Output the [X, Y] coordinate of the center of the cell containing the given text.  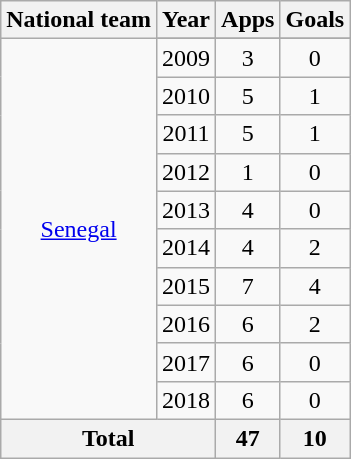
Goals [315, 20]
3 [248, 58]
2013 [186, 210]
Total [108, 438]
2016 [186, 324]
2017 [186, 362]
2018 [186, 400]
2014 [186, 248]
Year [186, 20]
47 [248, 438]
National team [79, 20]
2015 [186, 286]
Apps [248, 20]
2012 [186, 172]
2010 [186, 96]
Senegal [79, 230]
2011 [186, 134]
10 [315, 438]
2009 [186, 58]
7 [248, 286]
